For the text-containing cell, return its midpoint in (X, Y) coordinate format. 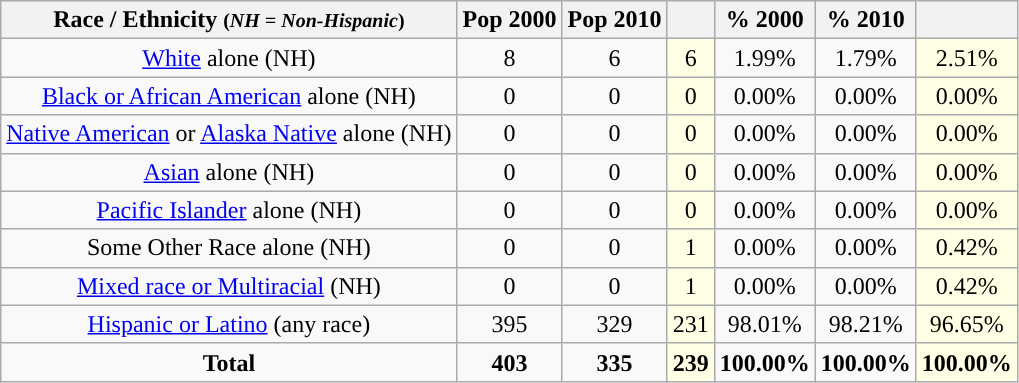
Native American or Alaska Native alone (NH) (229, 134)
Asian alone (NH) (229, 172)
Black or African American alone (NH) (229, 96)
329 (614, 324)
Race / Ethnicity (NH = Non-Hispanic) (229, 20)
% 2000 (764, 20)
Total (229, 362)
Mixed race or Multiracial (NH) (229, 286)
1.79% (866, 58)
2.51% (966, 58)
Some Other Race alone (NH) (229, 248)
8 (510, 58)
395 (510, 324)
335 (614, 362)
239 (690, 362)
Pop 2000 (510, 20)
White alone (NH) (229, 58)
Hispanic or Latino (any race) (229, 324)
96.65% (966, 324)
98.21% (866, 324)
1.99% (764, 58)
Pop 2010 (614, 20)
% 2010 (866, 20)
231 (690, 324)
Pacific Islander alone (NH) (229, 210)
98.01% (764, 324)
403 (510, 362)
